For the text-containing cell, return its midpoint in (x, y) coordinate format. 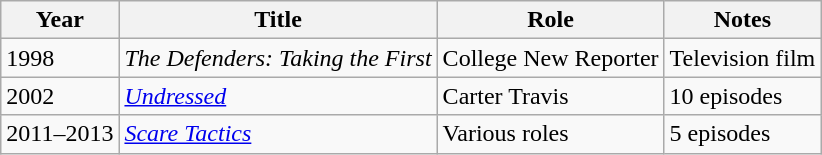
Year (60, 20)
The Defenders: Taking the First (278, 58)
Scare Tactics (278, 134)
2011–2013 (60, 134)
Title (278, 20)
Television film (742, 58)
Carter Travis (550, 96)
10 episodes (742, 96)
5 episodes (742, 134)
Role (550, 20)
College New Reporter (550, 58)
Various roles (550, 134)
1998 (60, 58)
2002 (60, 96)
Undressed (278, 96)
Notes (742, 20)
